Extract the [X, Y] coordinate from the center of the cell holding the provided text.  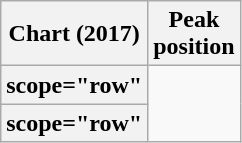
Chart (2017) [74, 34]
Peakposition [194, 34]
